Determine the [x, y] coordinate at the center of the cell enclosing the given text.  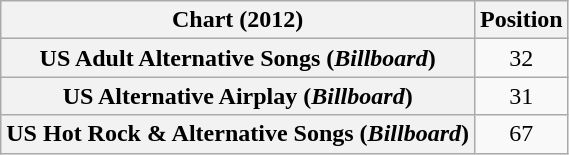
67 [521, 134]
Position [521, 20]
US Adult Alternative Songs (Billboard) [238, 58]
Chart (2012) [238, 20]
US Alternative Airplay (Billboard) [238, 96]
US Hot Rock & Alternative Songs (Billboard) [238, 134]
32 [521, 58]
31 [521, 96]
